Search for the cell housing the specified text and yield its (X, Y) center coordinate. 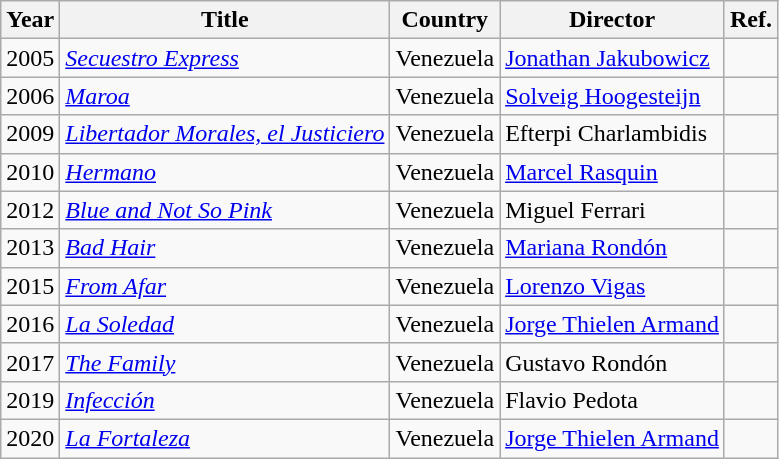
Lorenzo Vigas (612, 286)
2006 (30, 96)
2017 (30, 362)
Blue and Not So Pink (225, 210)
Jonathan Jakubowicz (612, 58)
2019 (30, 400)
Year (30, 20)
Infección (225, 400)
Marcel Rasquin (612, 172)
La Fortaleza (225, 438)
2013 (30, 248)
La Soledad (225, 324)
Country (445, 20)
Efterpi Charlambidis (612, 134)
2005 (30, 58)
Bad Hair (225, 248)
Solveig Hoogesteijn (612, 96)
Hermano (225, 172)
Gustavo Rondón (612, 362)
Director (612, 20)
The Family (225, 362)
Libertador Morales, el Justiciero (225, 134)
Miguel Ferrari (612, 210)
2012 (30, 210)
Title (225, 20)
2015 (30, 286)
2020 (30, 438)
2016 (30, 324)
From Afar (225, 286)
Mariana Rondón (612, 248)
Flavio Pedota (612, 400)
Maroa (225, 96)
2010 (30, 172)
2009 (30, 134)
Secuestro Express (225, 58)
Ref. (750, 20)
